Locate the cell with the specified text and output its [X, Y] center coordinate. 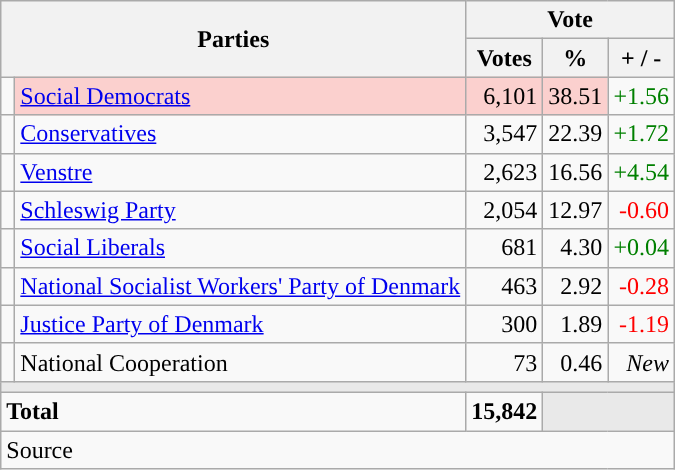
% [576, 58]
22.39 [576, 134]
2,054 [504, 210]
Schleswig Party [240, 210]
73 [504, 362]
+4.54 [642, 172]
+0.04 [642, 248]
-1.19 [642, 324]
16.56 [576, 172]
National Cooperation [240, 362]
2,623 [504, 172]
Conservatives [240, 134]
+1.72 [642, 134]
6,101 [504, 96]
Justice Party of Denmark [240, 324]
463 [504, 286]
Social Liberals [240, 248]
Social Democrats [240, 96]
+ / - [642, 58]
1.89 [576, 324]
+1.56 [642, 96]
3,547 [504, 134]
Source [338, 449]
Total [234, 411]
300 [504, 324]
Venstre [240, 172]
0.46 [576, 362]
12.97 [576, 210]
National Socialist Workers' Party of Denmark [240, 286]
Votes [504, 58]
-0.60 [642, 210]
4.30 [576, 248]
681 [504, 248]
38.51 [576, 96]
Vote [570, 20]
New [642, 362]
2.92 [576, 286]
15,842 [504, 411]
-0.28 [642, 286]
Parties [234, 39]
